Determine the [X, Y] coordinate at the center of the cell enclosing the given text.  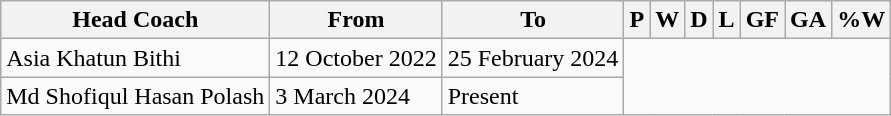
Head Coach [136, 20]
D [699, 20]
From [356, 20]
%W [862, 20]
3 March 2024 [356, 96]
Md Shofiqul Hasan Polash [136, 96]
Present [533, 96]
Asia Khatun Bithi [136, 58]
12 October 2022 [356, 58]
P [637, 20]
GA [808, 20]
GF [762, 20]
L [726, 20]
W [668, 20]
To [533, 20]
25 February 2024 [533, 58]
